Search for the cell housing the specified text and yield its (x, y) center coordinate. 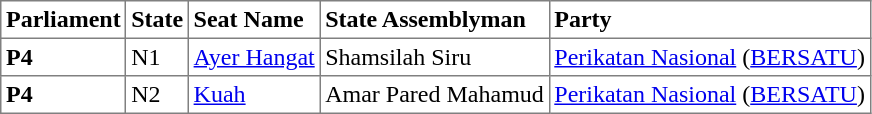
Party (710, 20)
State Assemblyman (434, 20)
N1 (157, 57)
Seat Name (254, 20)
Parliament (64, 20)
Ayer Hangat (254, 57)
N2 (157, 95)
Amar Pared Mahamud (434, 95)
Kuah (254, 95)
State (157, 20)
Shamsilah Siru (434, 57)
